Capture the cell that displays the provided text and extract its (x, y) central coordinate. 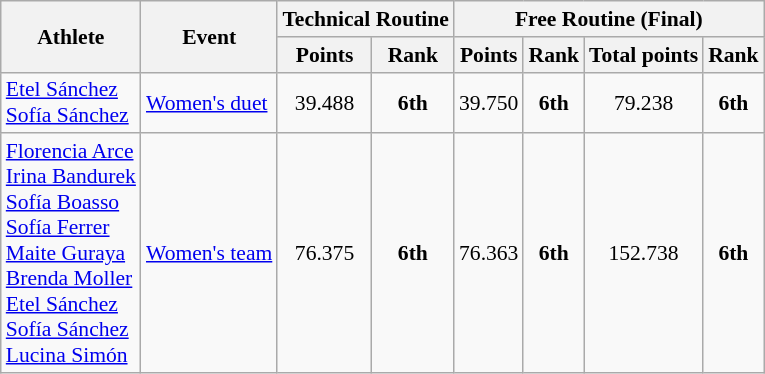
39.488 (324, 102)
152.738 (644, 254)
39.750 (488, 102)
76.375 (324, 254)
Women's team (209, 254)
Florencia ArceIrina BandurekSofía BoassoSofía FerrerMaite GurayaBrenda MollerEtel SánchezSofía SánchezLucina Simón (71, 254)
Technical Routine (366, 19)
Event (209, 36)
Etel SánchezSofía Sánchez (71, 102)
Athlete (71, 36)
79.238 (644, 102)
Total points (644, 55)
76.363 (488, 254)
Women's duet (209, 102)
Free Routine (Final) (609, 19)
